Scan for the cell matching the given text and deliver its (X, Y) coordinate at center. 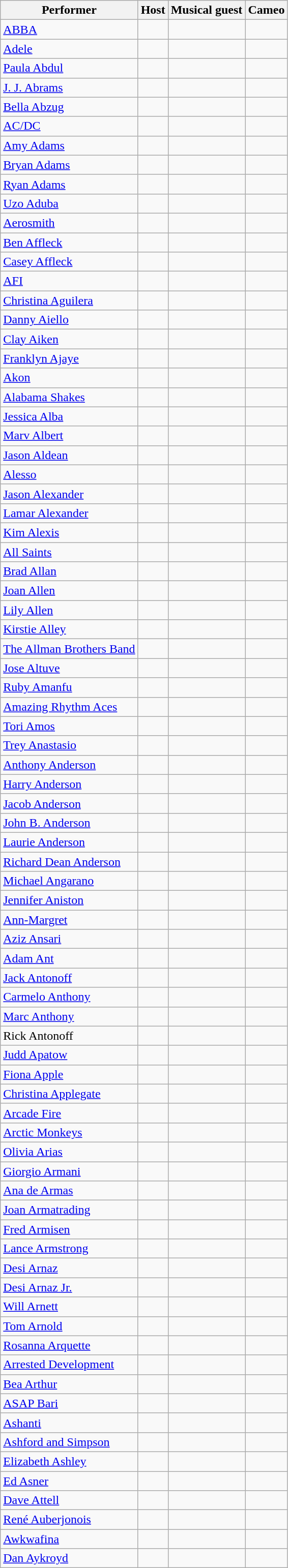
Franklyn Ajaye (69, 358)
Marv Albert (69, 436)
Paula Abdul (69, 68)
Arcade Fire (69, 1113)
Danny Aiello (69, 320)
The Allman Brothers Band (69, 649)
Dave Attell (69, 1500)
Amazing Rhythm Aces (69, 707)
Jack Antonoff (69, 978)
Performer (69, 10)
Lance Armstrong (69, 1249)
Bella Abzug (69, 107)
Ben Affleck (69, 243)
Lamar Alexander (69, 513)
J. J. Abrams (69, 87)
Bea Arthur (69, 1384)
John B. Anderson (69, 823)
Michael Angarano (69, 881)
Cameo (267, 10)
All Saints (69, 552)
Uzo Aduba (69, 203)
Clay Aiken (69, 339)
Akon (69, 378)
Rick Antonoff (69, 1036)
Elizabeth Ashley (69, 1461)
Rosanna Arquette (69, 1345)
René Auberjonois (69, 1520)
Alesso (69, 474)
Arctic Monkeys (69, 1132)
Ana de Armas (69, 1191)
Olivia Arias (69, 1152)
Casey Affleck (69, 262)
Joan Allen (69, 591)
Amy Adams (69, 145)
Jacob Anderson (69, 803)
Lily Allen (69, 610)
Kirstie Alley (69, 629)
Aziz Ansari (69, 939)
Jason Alexander (69, 494)
Carmelo Anthony (69, 997)
Jose Altuve (69, 668)
Dan Aykroyd (69, 1558)
Jennifer Aniston (69, 900)
Harry Anderson (69, 784)
Host (153, 10)
Awkwafina (69, 1539)
Tom Arnold (69, 1326)
Ann-Margret (69, 920)
Anthony Anderson (69, 765)
Ashanti (69, 1423)
Aerosmith (69, 223)
Ashford and Simpson (69, 1442)
Desi Arnaz Jr. (69, 1287)
Bryan Adams (69, 165)
Marc Anthony (69, 1016)
Ed Asner (69, 1481)
Jason Aldean (69, 455)
Adam Ant (69, 958)
ASAP Bari (69, 1403)
Joan Armatrading (69, 1210)
Desi Arnaz (69, 1268)
Trey Anastasio (69, 745)
Laurie Anderson (69, 842)
AC/DC (69, 126)
Brad Allan (69, 571)
Ryan Adams (69, 184)
Will Arnett (69, 1307)
Ruby Amanfu (69, 687)
ABBA (69, 29)
Kim Alexis (69, 532)
Giorgio Armani (69, 1171)
Richard Dean Anderson (69, 862)
Alabama Shakes (69, 397)
Judd Apatow (69, 1055)
Christina Applegate (69, 1094)
Adele (69, 49)
Musical guest (207, 10)
Arrested Development (69, 1365)
Fred Armisen (69, 1229)
Fiona Apple (69, 1074)
Jessica Alba (69, 416)
Tori Amos (69, 726)
AFI (69, 281)
Christina Aguilera (69, 300)
